Detect which cell encompasses the target text, then output its (X, Y) center coordinate. 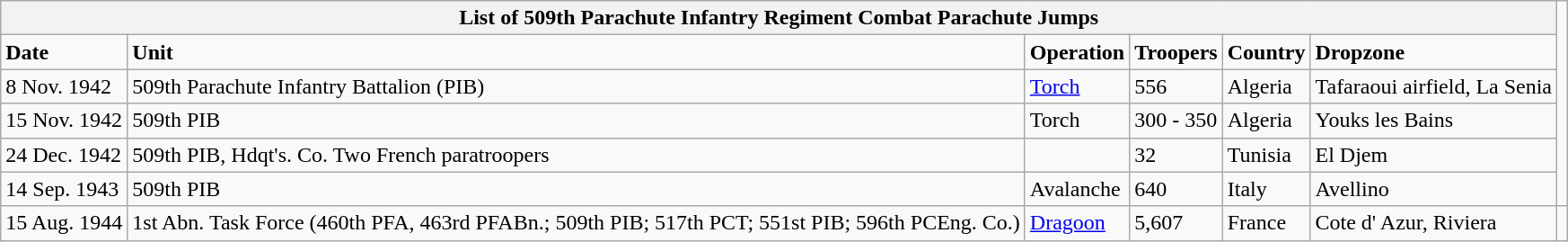
Country (1266, 52)
France (1266, 223)
Tunisia (1266, 155)
List of 509th Parachute Infantry Regiment Combat Parachute Jumps (780, 18)
Cote d' Azur, Riviera (1433, 223)
El Djem (1433, 155)
640 (1176, 189)
Date (65, 52)
15 Aug. 1944 (65, 223)
15 Nov. 1942 (65, 121)
Italy (1266, 189)
Unit (577, 52)
509th Parachute Infantry Battalion (PIB) (577, 86)
Dragoon (1077, 223)
Troopers (1176, 52)
32 (1176, 155)
Tafaraoui airfield, La Senia (1433, 86)
556 (1176, 86)
509th PIB, Hdqt's. Co. Two French paratroopers (577, 155)
Avellino (1433, 189)
8 Nov. 1942 (65, 86)
Dropzone (1433, 52)
Youks les Bains (1433, 121)
14 Sep. 1943 (65, 189)
Operation (1077, 52)
5,607 (1176, 223)
1st Abn. Task Force (460th PFA, 463rd PFABn.; 509th PIB; 517th PCT; 551st PIB; 596th PCEng. Co.) (577, 223)
300 - 350 (1176, 121)
24 Dec. 1942 (65, 155)
Avalanche (1077, 189)
